Return (x, y) of the center of cell containing provided text 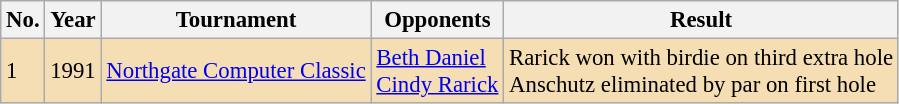
Tournament (236, 20)
Rarick won with birdie on third extra holeAnschutz eliminated by par on first hole (702, 72)
Result (702, 20)
No. (23, 20)
Beth Daniel Cindy Rarick (438, 72)
1 (23, 72)
1991 (73, 72)
Year (73, 20)
Northgate Computer Classic (236, 72)
Opponents (438, 20)
